Return (x, y) of the center of cell containing provided text 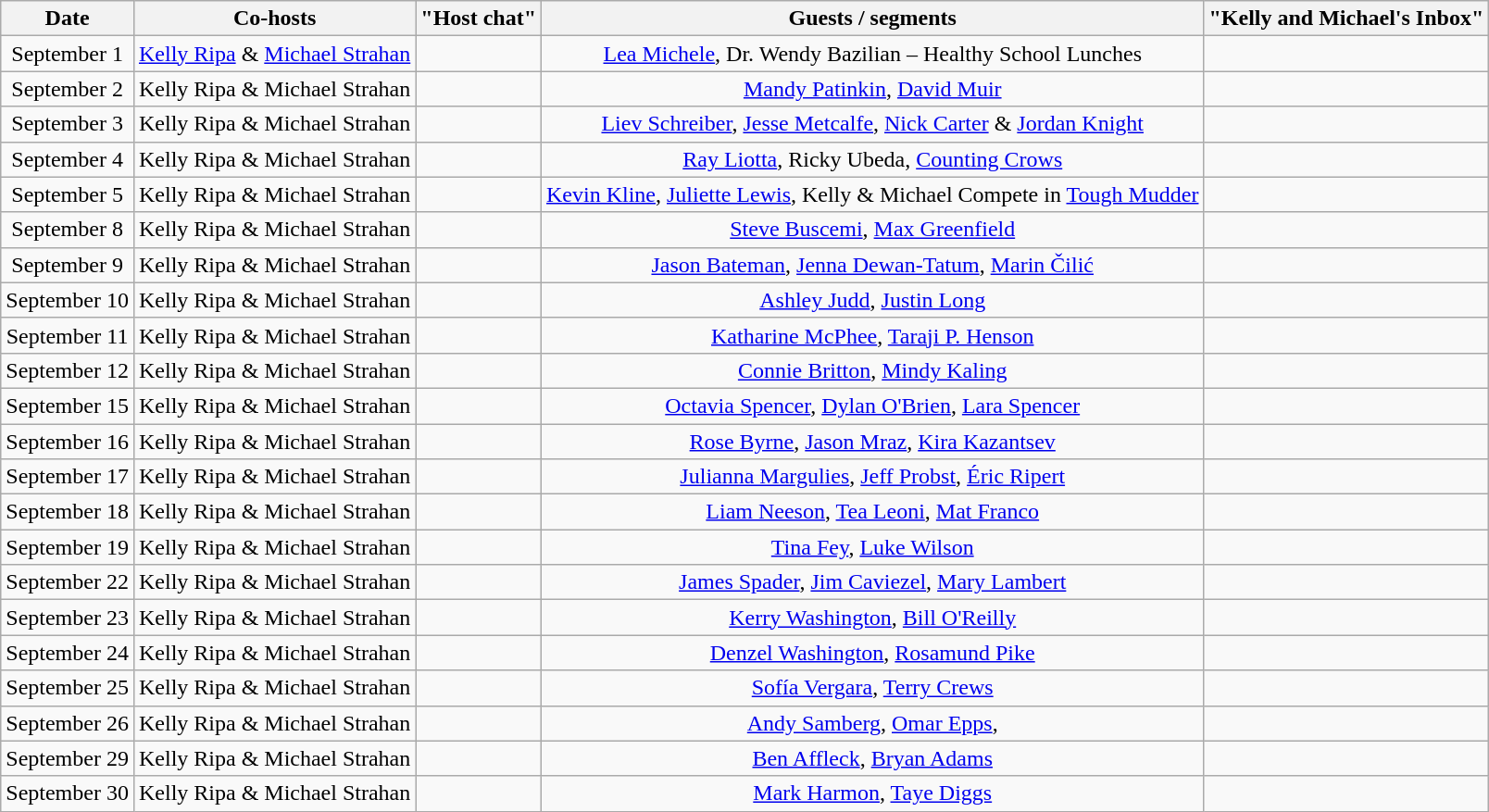
Julianna Margulies, Jeff Probst, Éric Ripert (872, 477)
September 8 (68, 230)
September 12 (68, 370)
September 10 (68, 300)
Mandy Patinkin, David Muir (872, 89)
Andy Samberg, Omar Epps, (872, 723)
"Host chat" (479, 19)
Ben Affleck, Bryan Adams (872, 758)
September 1 (68, 54)
Jason Bateman, Jenna Dewan-Tatum, Marin Čilić (872, 265)
Liam Neeson, Tea Leoni, Mat Franco (872, 512)
"Kelly and Michael's Inbox" (1346, 19)
September 3 (68, 124)
Steve Buscemi, Max Greenfield (872, 230)
Mark Harmon, Taye Diggs (872, 793)
September 9 (68, 265)
September 25 (68, 688)
Rose Byrne, Jason Mraz, Kira Kazantsev (872, 442)
Connie Britton, Mindy Kaling (872, 370)
Kevin Kline, Juliette Lewis, Kelly & Michael Compete in Tough Mudder (872, 194)
Co-hosts (274, 19)
Date (68, 19)
Octavia Spencer, Dylan O'Brien, Lara Spencer (872, 406)
September 4 (68, 159)
September 29 (68, 758)
Lea Michele, Dr. Wendy Bazilian – Healthy School Lunches (872, 54)
Tina Fey, Luke Wilson (872, 547)
Guests / segments (872, 19)
Denzel Washington, Rosamund Pike (872, 653)
September 19 (68, 547)
September 5 (68, 194)
September 26 (68, 723)
Kerry Washington, Bill O'Reilly (872, 618)
September 15 (68, 406)
Sofía Vergara, Terry Crews (872, 688)
James Spader, Jim Caviezel, Mary Lambert (872, 582)
Ray Liotta, Ricky Ubeda, Counting Crows (872, 159)
September 24 (68, 653)
Ashley Judd, Justin Long (872, 300)
September 2 (68, 89)
September 30 (68, 793)
September 22 (68, 582)
September 16 (68, 442)
September 11 (68, 335)
September 17 (68, 477)
Liev Schreiber, Jesse Metcalfe, Nick Carter & Jordan Knight (872, 124)
Katharine McPhee, Taraji P. Henson (872, 335)
September 18 (68, 512)
September 23 (68, 618)
